Scan for the cell matching the given text and deliver its (x, y) coordinate at center. 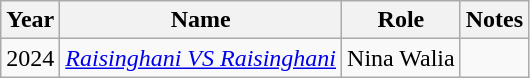
Notes (494, 20)
2024 (30, 58)
Role (402, 20)
Nina Walia (402, 58)
Name (201, 20)
Raisinghani VS Raisinghani (201, 58)
Year (30, 20)
